Capture the cell that displays the provided text and extract its (X, Y) central coordinate. 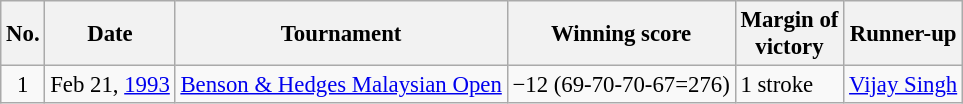
Runner-up (904, 34)
Vijay Singh (904, 85)
No. (23, 34)
Tournament (341, 34)
1 stroke (790, 85)
−12 (69-70-70-67=276) (621, 85)
Date (110, 34)
Margin ofvictory (790, 34)
Benson & Hedges Malaysian Open (341, 85)
Winning score (621, 34)
Feb 21, 1993 (110, 85)
1 (23, 85)
